Output the (x, y) coordinate of the center of the cell containing the given text.  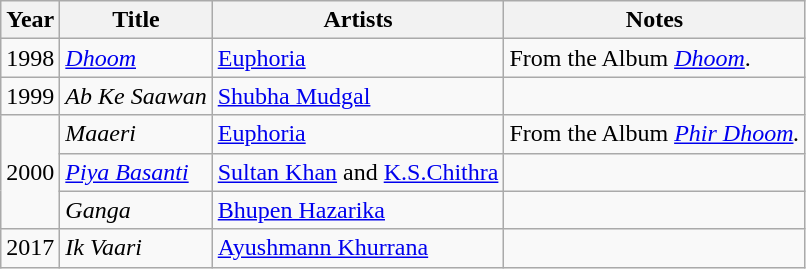
Notes (654, 20)
Artists (358, 20)
Piya Basanti (136, 172)
1998 (30, 58)
Shubha Mudgal (358, 96)
Sultan Khan and K.S.Chithra (358, 172)
Year (30, 20)
Ganga (136, 210)
2017 (30, 248)
From the Album Dhoom. (654, 58)
Ik Vaari (136, 248)
Dhoom (136, 58)
Maaeri (136, 134)
Ayushmann Khurrana (358, 248)
From the Album Phir Dhoom. (654, 134)
Ab Ke Saawan (136, 96)
Bhupen Hazarika (358, 210)
1999 (30, 96)
2000 (30, 172)
Title (136, 20)
